Pinpoint the cell where the given text exists, returning its (x, y) midpoint coordinate. 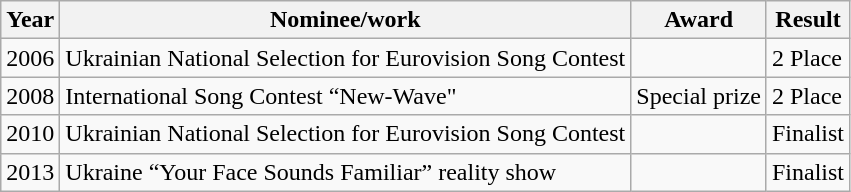
2006 (30, 58)
Special prize (699, 96)
2010 (30, 134)
2013 (30, 172)
Year (30, 20)
Nominee/work (346, 20)
2008 (30, 96)
Result (808, 20)
International Song Contest “New-Wave" (346, 96)
Award (699, 20)
Ukraine “Your Face Sounds Familiar” reality show (346, 172)
